Extract the (x, y) coordinate from the center of the cell holding the provided text.  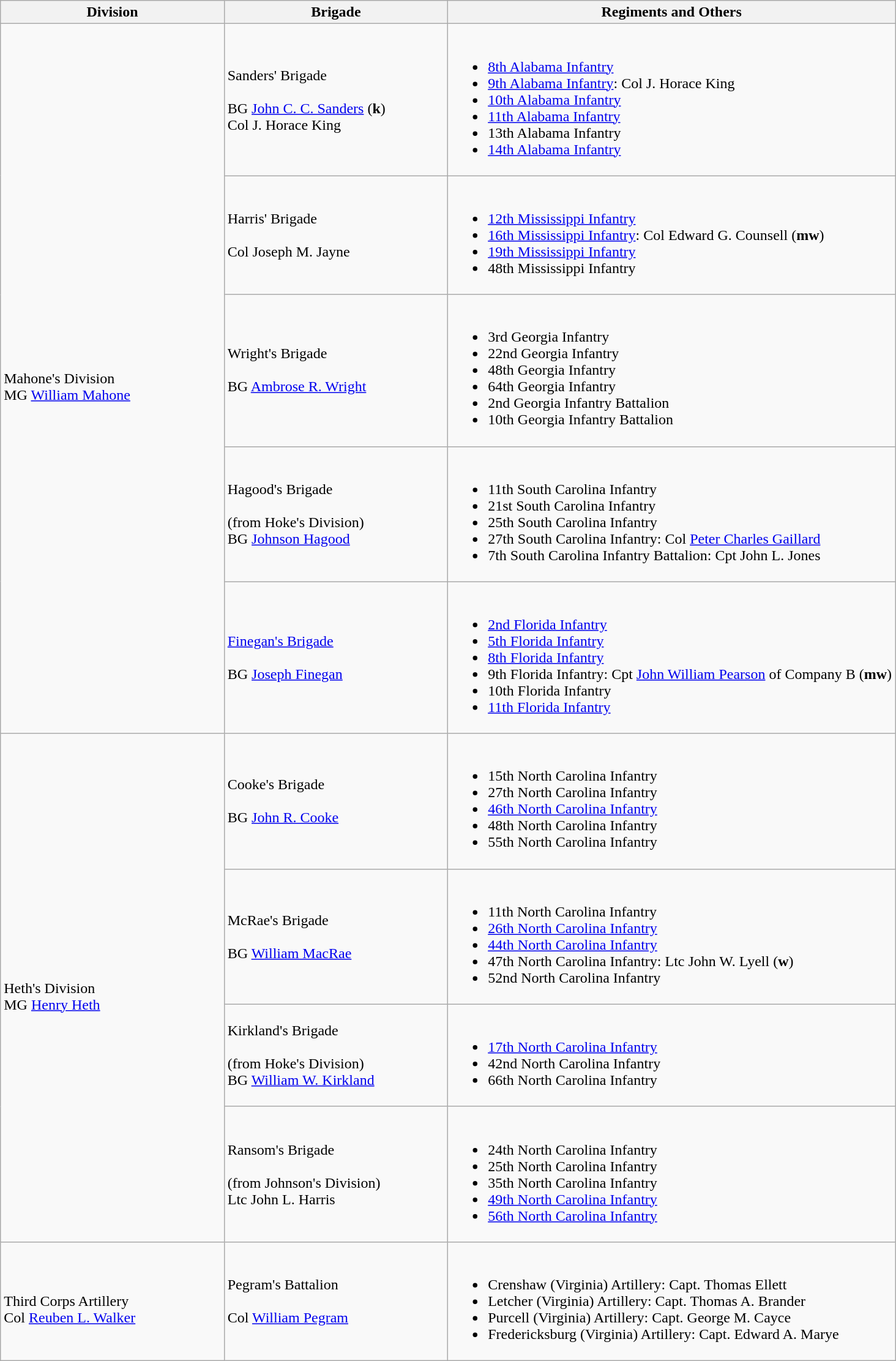
Harris' Brigade Col Joseph M. Jayne (335, 235)
Third Corps Artillery Col Reuben L. Walker (113, 1301)
12th Mississippi Infantry16th Mississippi Infantry: Col Edward G. Counsell (mw)19th Mississippi Infantry48th Mississippi Infantry (672, 235)
3rd Georgia Infantry22nd Georgia Infantry48th Georgia Infantry64th Georgia Infantry2nd Georgia Infantry Battalion10th Georgia Infantry Battalion (672, 370)
Kirkland's Brigade(from Hoke's Division) BG William W. Kirkland (335, 1055)
Cooke's Brigade BG John R. Cooke (335, 801)
Pegram's Battalion Col William Pegram (335, 1301)
15th North Carolina Infantry27th North Carolina Infantry46th North Carolina Infantry48th North Carolina Infantry55th North Carolina Infantry (672, 801)
McRae's Brigade BG William MacRae (335, 937)
Hagood's Brigade(from Hoke's Division) BG Johnson Hagood (335, 514)
Heth's Division MG Henry Heth (113, 988)
Sanders' Brigade BG John C. C. Sanders (k) Col J. Horace King (335, 100)
Wright's Brigade BG Ambrose R. Wright (335, 370)
Regiments and Others (672, 12)
24th North Carolina Infantry25th North Carolina Infantry35th North Carolina Infantry49th North Carolina Infantry56th North Carolina Infantry (672, 1174)
8th Alabama Infantry9th Alabama Infantry: Col J. Horace King10th Alabama Infantry11th Alabama Infantry13th Alabama Infantry14th Alabama Infantry (672, 100)
17th North Carolina Infantry42nd North Carolina Infantry66th North Carolina Infantry (672, 1055)
Ransom's Brigade(from Johnson's Division) Ltc John L. Harris (335, 1174)
Division (113, 12)
Brigade (335, 12)
Finegan's Brigade BG Joseph Finegan (335, 658)
Mahone's Division MG William Mahone (113, 378)
